Return (X, Y) of the center of cell containing provided text 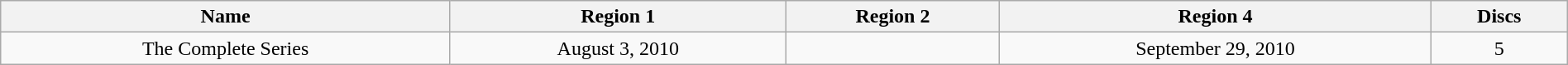
Name (226, 17)
Region 4 (1216, 17)
The Complete Series (226, 48)
August 3, 2010 (618, 48)
September 29, 2010 (1216, 48)
Region 1 (618, 17)
5 (1499, 48)
Discs (1499, 17)
Region 2 (893, 17)
